For the text-containing cell, return its midpoint in [x, y] coordinate format. 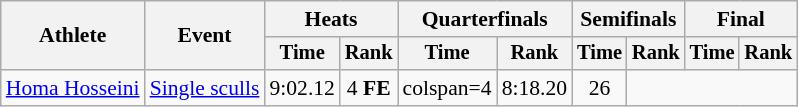
Heats [330, 19]
26 [600, 88]
Final [741, 19]
Single sculls [205, 88]
8:18.20 [534, 88]
9:02.12 [302, 88]
Homa Hosseini [73, 88]
Quarterfinals [486, 19]
Event [205, 36]
Athlete [73, 36]
Semifinals [628, 19]
colspan=4 [448, 88]
4 FE [369, 88]
